Scan for the cell matching the given text and deliver its [x, y] coordinate at center. 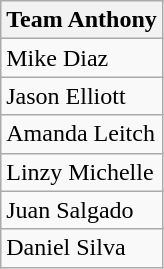
Mike Diaz [82, 58]
Team Anthony [82, 20]
Daniel Silva [82, 248]
Juan Salgado [82, 210]
Linzy Michelle [82, 172]
Jason Elliott [82, 96]
Amanda Leitch [82, 134]
